For the text-containing cell, return its midpoint in [x, y] coordinate format. 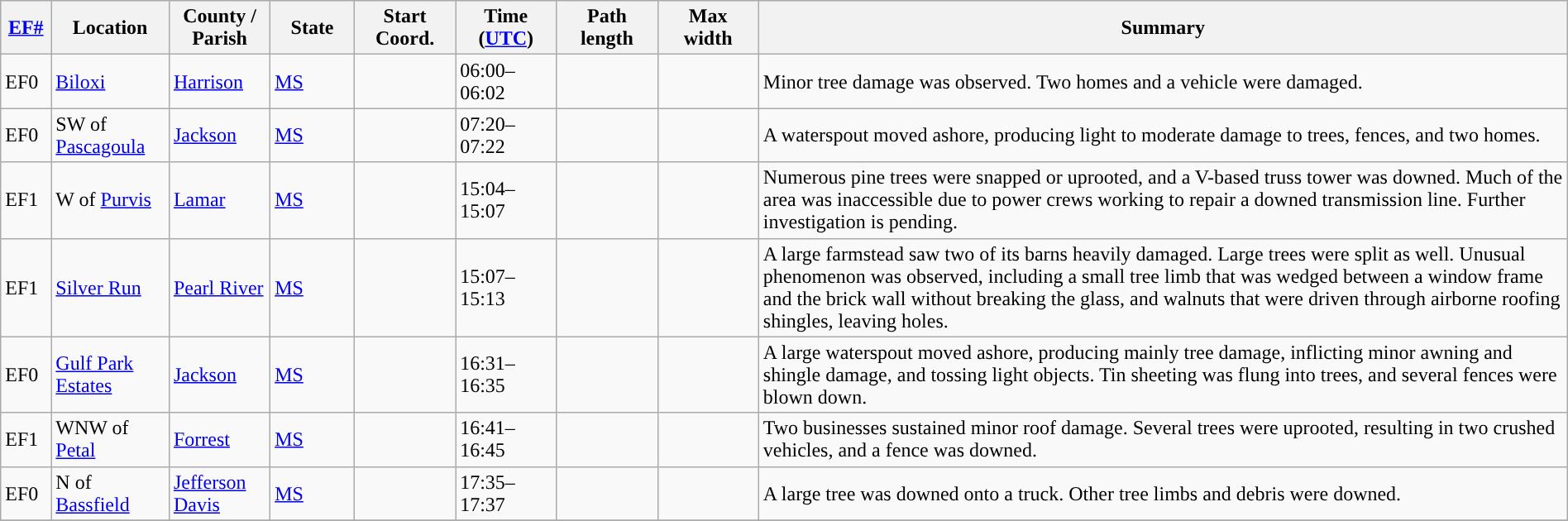
Pearl River [219, 288]
Minor tree damage was observed. Two homes and a vehicle were damaged. [1163, 81]
Biloxi [111, 81]
Lamar [219, 200]
Jefferson Davis [219, 493]
EF# [26, 28]
Gulf Park Estates [111, 375]
N of Bassfield [111, 493]
A waterspout moved ashore, producing light to moderate damage to trees, fences, and two homes. [1163, 136]
15:07–15:13 [506, 288]
Harrison [219, 81]
A large tree was downed onto a truck. Other tree limbs and debris were downed. [1163, 493]
Time (UTC) [506, 28]
W of Purvis [111, 200]
16:41–16:45 [506, 440]
County / Parish [219, 28]
07:20–07:22 [506, 136]
Forrest [219, 440]
06:00–06:02 [506, 81]
17:35–17:37 [506, 493]
15:04–15:07 [506, 200]
Start Coord. [404, 28]
Silver Run [111, 288]
Summary [1163, 28]
Path length [607, 28]
Two businesses sustained minor roof damage. Several trees were uprooted, resulting in two crushed vehicles, and a fence was downed. [1163, 440]
16:31–16:35 [506, 375]
SW of Pascagoula [111, 136]
Max width [708, 28]
State [313, 28]
WNW of Petal [111, 440]
Location [111, 28]
